Extract the [x, y] coordinate from the center of the cell holding the provided text.  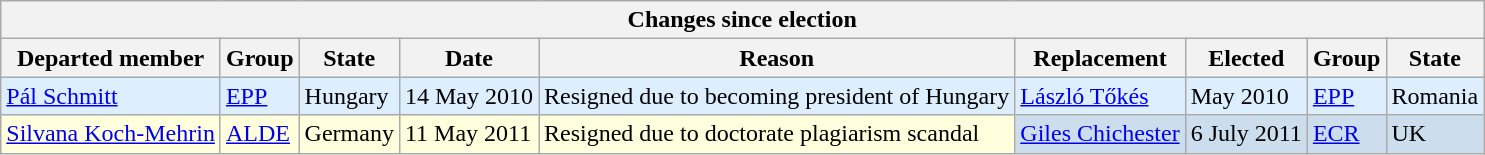
14 May 2010 [468, 96]
Changes since election [742, 20]
Giles Chichester [1100, 134]
Pál Schmitt [111, 96]
May 2010 [1246, 96]
Elected [1246, 58]
Resigned due to doctorate plagiarism scandal [776, 134]
Romania [1435, 96]
UK [1435, 134]
László Tőkés [1100, 96]
Replacement [1100, 58]
Hungary [349, 96]
Germany [349, 134]
Reason [776, 58]
ECR [1346, 134]
ALDE [260, 134]
Silvana Koch-Mehrin [111, 134]
6 July 2011 [1246, 134]
Departed member [111, 58]
Date [468, 58]
Resigned due to becoming president of Hungary [776, 96]
11 May 2011 [468, 134]
